Scan for the cell matching the given text and deliver its (X, Y) coordinate at center. 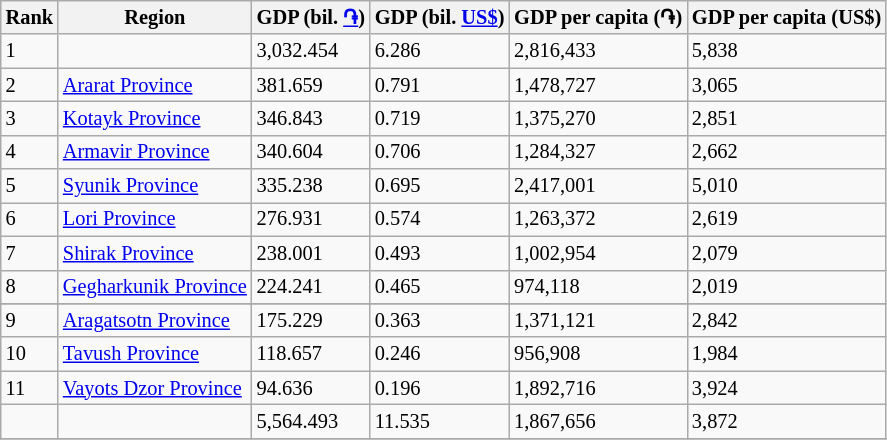
0.574 (440, 219)
175.229 (311, 320)
1 (30, 51)
956,908 (598, 354)
Ararat Province (155, 85)
0.719 (440, 118)
1,002,954 (598, 253)
6.286 (440, 51)
2,851 (786, 118)
0.791 (440, 85)
3,065 (786, 85)
0.465 (440, 287)
224.241 (311, 287)
Vayots Dzor Province (155, 388)
Aragatsotn Province (155, 320)
2,662 (786, 152)
1,867,656 (598, 421)
94.636 (311, 388)
3,924 (786, 388)
2 (30, 85)
2,816,433 (598, 51)
Lori Province (155, 219)
1,284,327 (598, 152)
1,984 (786, 354)
2,417,001 (598, 186)
Rank (30, 17)
11.535 (440, 421)
GDP per capita (US$) (786, 17)
1,375,270 (598, 118)
346.843 (311, 118)
2,019 (786, 287)
GDP (bil. US$) (440, 17)
4 (30, 152)
Tavush Province (155, 354)
5,564.493 (311, 421)
2,842 (786, 320)
Syunik Province (155, 186)
1,371,121 (598, 320)
0.706 (440, 152)
9 (30, 320)
0.493 (440, 253)
2,619 (786, 219)
0.196 (440, 388)
Region (155, 17)
GDP per capita (֏) (598, 17)
GDP (bil. ֏) (311, 17)
Shirak Province (155, 253)
335.238 (311, 186)
3,872 (786, 421)
11 (30, 388)
6 (30, 219)
1,478,727 (598, 85)
0.363 (440, 320)
0.695 (440, 186)
10 (30, 354)
118.657 (311, 354)
Armavir Province (155, 152)
8 (30, 287)
5,838 (786, 51)
2,079 (786, 253)
3,032.454 (311, 51)
340.604 (311, 152)
7 (30, 253)
974,118 (598, 287)
1,263,372 (598, 219)
Gegharkunik Province (155, 287)
Kotayk Province (155, 118)
5 (30, 186)
5,010 (786, 186)
3 (30, 118)
381.659 (311, 85)
238.001 (311, 253)
0.246 (440, 354)
276.931 (311, 219)
1,892,716 (598, 388)
